Scan for the cell matching the given text and deliver its [X, Y] coordinate at center. 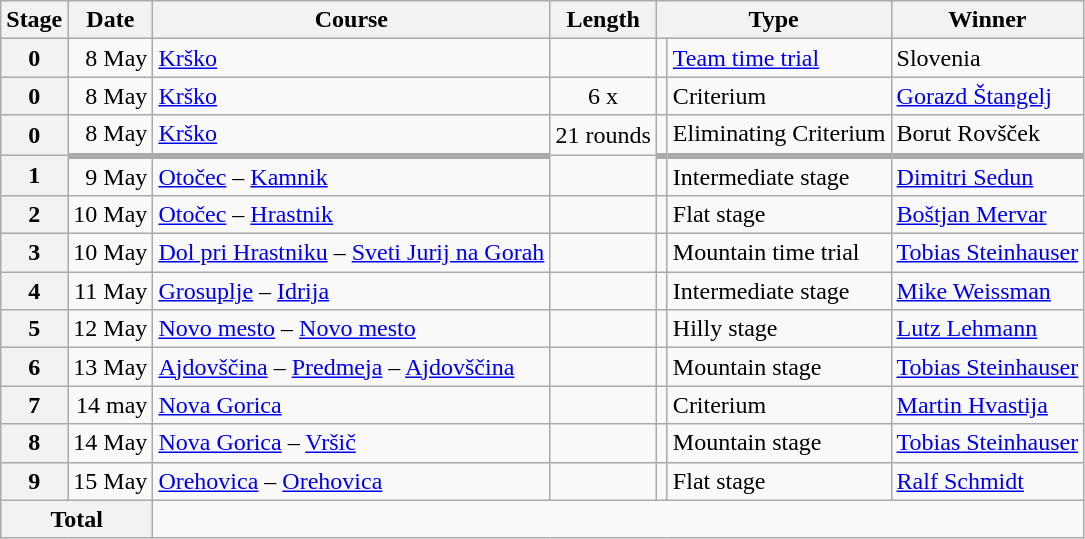
Course [352, 20]
Dimitri Sedun [988, 175]
Hilly stage [779, 329]
Dol pri Hrastniku – Sveti Jurij na Gorah [352, 253]
2 [34, 215]
Novo mesto – Novo mesto [352, 329]
Orehovica – Orehovica [352, 481]
Slovenia [988, 58]
Total [77, 519]
Stage [34, 20]
Mountain time trial [779, 253]
7 [34, 405]
9 [34, 481]
Ajdovščina – Predmeja – Ajdovščina [352, 367]
21 rounds [603, 135]
Otočec – Kamnik [352, 175]
Otočec – Hrastnik [352, 215]
6 x [603, 96]
11 May [110, 291]
14 May [110, 443]
Nova Gorica – Vršič [352, 443]
Length [603, 20]
8 [34, 443]
1 [34, 175]
Date [110, 20]
3 [34, 253]
Borut Rovšček [988, 135]
13 May [110, 367]
Team time trial [779, 58]
Eliminating Criterium [779, 135]
Nova Gorica [352, 405]
Boštjan Mervar [988, 215]
Mike Weissman [988, 291]
15 May [110, 481]
Lutz Lehmann [988, 329]
Ralf Schmidt [988, 481]
5 [34, 329]
Type [774, 20]
4 [34, 291]
9 May [110, 175]
6 [34, 367]
Grosuplje – Idrija [352, 291]
14 may [110, 405]
Gorazd Štangelj [988, 96]
Winner [988, 20]
12 May [110, 329]
Martin Hvastija [988, 405]
